Extract the (x, y) coordinate from the center of the cell holding the provided text.  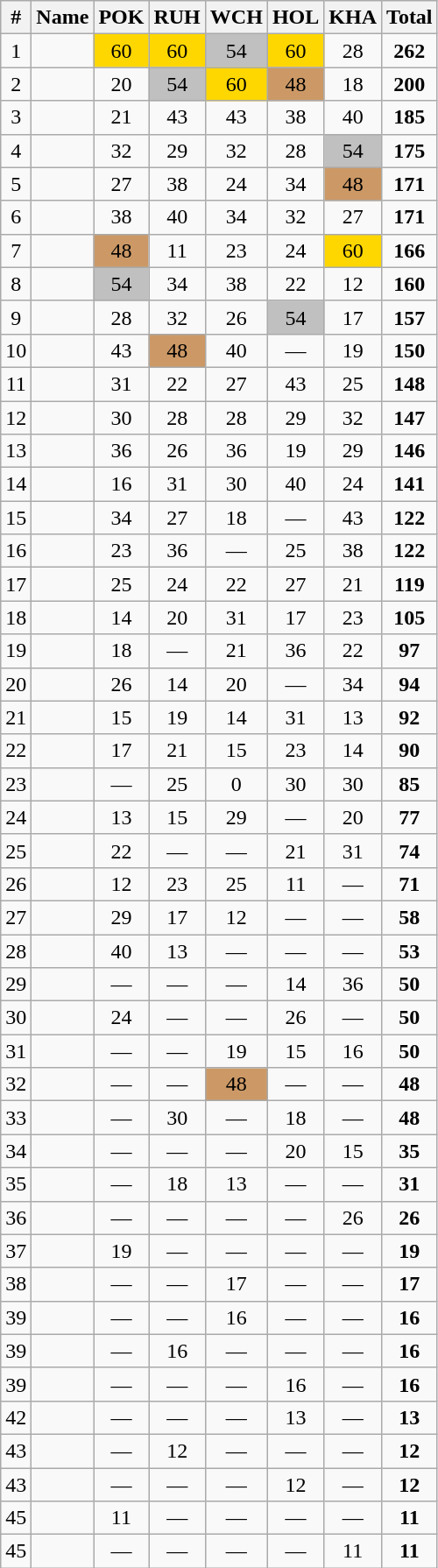
33 (16, 1118)
53 (410, 950)
262 (410, 51)
175 (410, 151)
4 (16, 151)
POK (121, 18)
2 (16, 84)
KHA (353, 18)
7 (16, 251)
58 (410, 917)
119 (410, 584)
9 (16, 317)
42 (16, 1417)
90 (410, 751)
150 (410, 350)
8 (16, 284)
92 (410, 717)
147 (410, 418)
# (16, 18)
148 (410, 384)
WCH (237, 18)
166 (410, 251)
74 (410, 851)
Total (410, 18)
141 (410, 484)
146 (410, 451)
200 (410, 84)
6 (16, 217)
3 (16, 117)
1 (16, 51)
5 (16, 184)
105 (410, 618)
RUH (177, 18)
37 (16, 1251)
94 (410, 684)
97 (410, 651)
160 (410, 284)
71 (410, 884)
0 (237, 784)
Name (63, 18)
10 (16, 350)
157 (410, 317)
85 (410, 784)
77 (410, 817)
HOL (295, 18)
185 (410, 117)
